Search for the cell housing the specified text and yield its (X, Y) center coordinate. 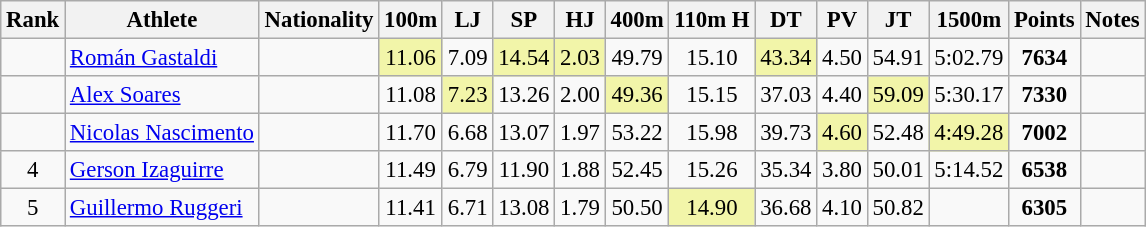
43.34 (786, 58)
7330 (1044, 95)
11.06 (411, 58)
2.00 (580, 95)
1.88 (580, 170)
59.09 (898, 95)
11.49 (411, 170)
5 (33, 208)
5:30.17 (969, 95)
7.23 (467, 95)
11.90 (524, 170)
4.60 (842, 133)
15.15 (712, 95)
1500m (969, 20)
2.03 (580, 58)
4.40 (842, 95)
JT (898, 20)
50.82 (898, 208)
15.98 (712, 133)
5:14.52 (969, 170)
13.08 (524, 208)
13.07 (524, 133)
37.03 (786, 95)
35.34 (786, 170)
6305 (1044, 208)
DT (786, 20)
Alex Soares (162, 95)
53.22 (637, 133)
4.50 (842, 58)
3.80 (842, 170)
11.70 (411, 133)
100m (411, 20)
6.71 (467, 208)
7002 (1044, 133)
HJ (580, 20)
5:02.79 (969, 58)
14.90 (712, 208)
52.48 (898, 133)
52.45 (637, 170)
Román Gastaldi (162, 58)
7634 (1044, 58)
4 (33, 170)
Nationality (318, 20)
11.08 (411, 95)
Gerson Izaguirre (162, 170)
49.36 (637, 95)
50.50 (637, 208)
1.79 (580, 208)
14.54 (524, 58)
SP (524, 20)
Nicolas Nascimento (162, 133)
Points (1044, 20)
6.79 (467, 170)
6.68 (467, 133)
Notes (1112, 20)
1.97 (580, 133)
4:49.28 (969, 133)
39.73 (786, 133)
400m (637, 20)
6538 (1044, 170)
11.41 (411, 208)
54.91 (898, 58)
LJ (467, 20)
4.10 (842, 208)
Rank (33, 20)
PV (842, 20)
36.68 (786, 208)
15.26 (712, 170)
7.09 (467, 58)
15.10 (712, 58)
110m H (712, 20)
Athlete (162, 20)
49.79 (637, 58)
50.01 (898, 170)
13.26 (524, 95)
Guillermo Ruggeri (162, 208)
